Extract the (X, Y) coordinate from the center of the cell holding the provided text.  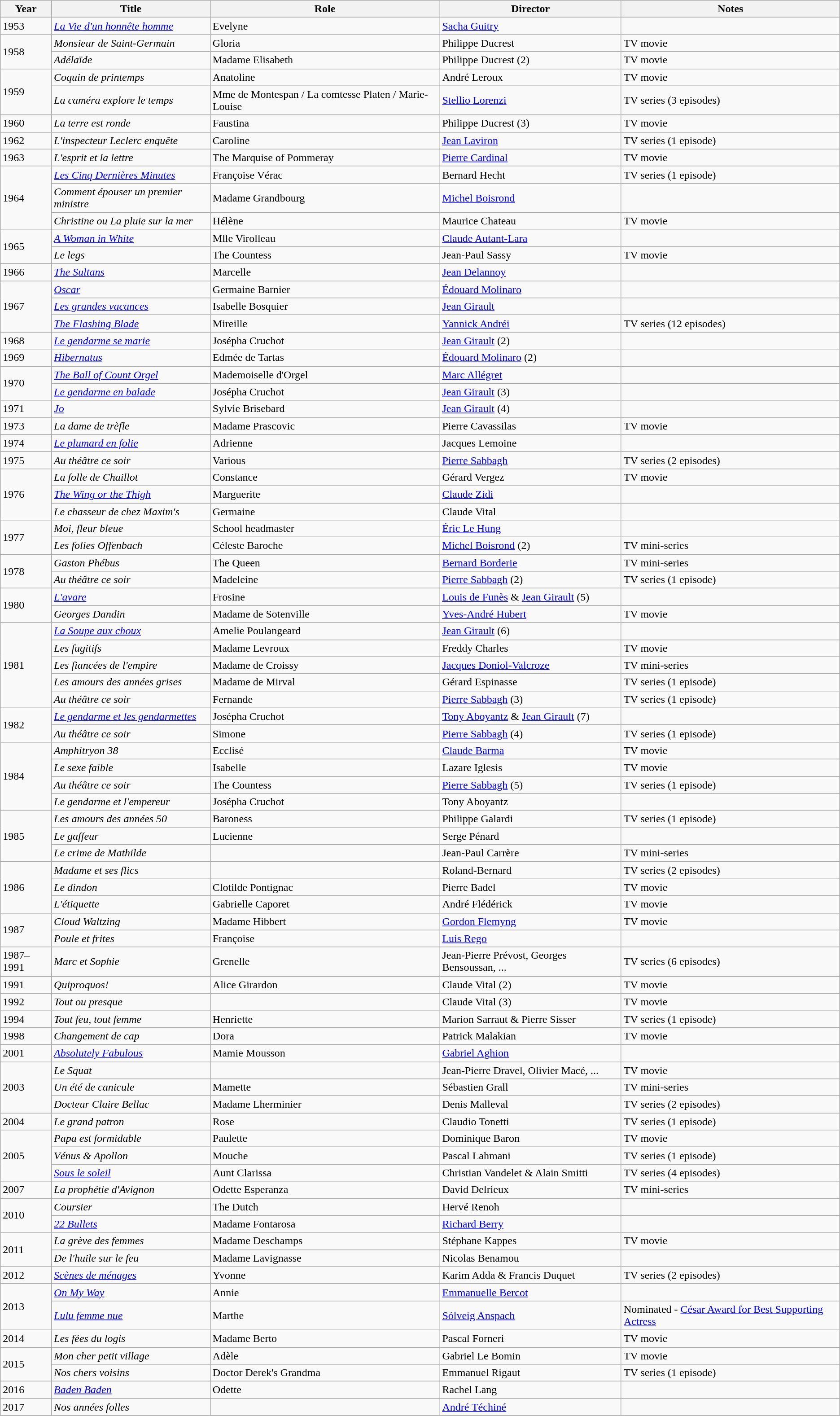
TV series (3 episodes) (731, 101)
L'esprit et la lettre (131, 158)
Sacha Guitry (530, 26)
Monsieur de Saint-Germain (131, 43)
Henriette (325, 1019)
Les folies Offenbach (131, 546)
Jean Delannoy (530, 272)
Jean-Pierre Dravel, Olivier Macé, ... (530, 1070)
Hélène (325, 221)
Nos chers voisins (131, 1373)
1974 (26, 443)
Faustina (325, 123)
Marcelle (325, 272)
Philippe Ducrest (2) (530, 60)
Changement de cap (131, 1036)
Le grand patron (131, 1122)
Madame Berto (325, 1338)
1977 (26, 537)
Le gendarme et les gendarmettes (131, 716)
Mademoiselle d'Orgel (325, 375)
Le plumard en folie (131, 443)
Patrick Malakian (530, 1036)
1960 (26, 123)
Year (26, 9)
1985 (26, 836)
Poule et frites (131, 938)
Absolutely Fabulous (131, 1053)
The Marquise of Pommeray (325, 158)
Yves-André Hubert (530, 614)
Caroline (325, 140)
2010 (26, 1215)
Papa est formidable (131, 1139)
Madeleine (325, 580)
1976 (26, 494)
Françoise Vérac (325, 175)
Rachel Lang (530, 1390)
Ecclisé (325, 750)
Marion Sarraut & Pierre Sisser (530, 1019)
Adélaïde (131, 60)
L'étiquette (131, 904)
2001 (26, 1053)
Cloud Waltzing (131, 921)
Madame Levroux (325, 648)
Karim Adda & Francis Duquet (530, 1275)
Role (325, 9)
Jean Girault (3) (530, 392)
David Delrieux (530, 1190)
Germaine Barnier (325, 289)
Pierre Sabbagh (2) (530, 580)
Stéphane Kappes (530, 1241)
Jean Girault (4) (530, 409)
Bernard Hecht (530, 175)
1959 (26, 92)
Hibernatus (131, 358)
Simone (325, 733)
Pierre Sabbagh (4) (530, 733)
The Sultans (131, 272)
1986 (26, 887)
1965 (26, 247)
Coursier (131, 1207)
Madame Prascovic (325, 426)
Dominique Baron (530, 1139)
Adrienne (325, 443)
Le chasseur de chez Maxim's (131, 511)
La Soupe aux choux (131, 631)
1966 (26, 272)
Amelie Poulangeard (325, 631)
Pierre Cavassilas (530, 426)
Rose (325, 1122)
Philippe Ducrest (3) (530, 123)
Le gendarme se marie (131, 341)
2011 (26, 1249)
The Queen (325, 563)
Le sexe faible (131, 767)
Mme de Montespan / La comtesse Platen / Marie-Louise (325, 101)
La terre est ronde (131, 123)
1964 (26, 197)
Le crime de Mathilde (131, 853)
Evelyne (325, 26)
Fernande (325, 699)
Baden Baden (131, 1390)
Gabrielle Caporet (325, 904)
Le gaffeur (131, 836)
Madame de Mirval (325, 682)
André Flédérick (530, 904)
Les amours des années 50 (131, 819)
Various (325, 460)
1982 (26, 725)
La folle de Chaillot (131, 477)
Christine ou La pluie sur la mer (131, 221)
Pierre Badel (530, 887)
Tout feu, tout femme (131, 1019)
Marguerite (325, 494)
Françoise (325, 938)
Maurice Chateau (530, 221)
Madame Fontarosa (325, 1224)
André Téchiné (530, 1407)
Pierre Sabbagh (5) (530, 785)
Oscar (131, 289)
Mamette (325, 1087)
1998 (26, 1036)
Scènes de ménages (131, 1275)
The Dutch (325, 1207)
Vénus & Apollon (131, 1156)
Isabelle Bosquier (325, 307)
Madame Lherminier (325, 1105)
TV series (6 episodes) (731, 961)
Le Squat (131, 1070)
Director (530, 9)
L'avare (131, 597)
Grenelle (325, 961)
Mamie Mousson (325, 1053)
1987 (26, 930)
Le gendarme et l'empereur (131, 802)
La caméra explore le temps (131, 101)
Jean Girault (2) (530, 341)
Gloria (325, 43)
Michel Boisrond (2) (530, 546)
2005 (26, 1156)
Jean Girault (530, 307)
Yvonne (325, 1275)
Annie (325, 1292)
2014 (26, 1338)
Sous le soleil (131, 1173)
Sylvie Brisebard (325, 409)
Claude Barma (530, 750)
Quiproquos! (131, 985)
Jo (131, 409)
Denis Malleval (530, 1105)
1980 (26, 605)
Philippe Ducrest (530, 43)
Le dindon (131, 887)
Édouard Molinaro (530, 289)
2013 (26, 1307)
1962 (26, 140)
1991 (26, 985)
Richard Berry (530, 1224)
Mlle Virolleau (325, 238)
A Woman in White (131, 238)
Docteur Claire Bellac (131, 1105)
Madame de Croissy (325, 665)
Claude Zidi (530, 494)
Sébastien Grall (530, 1087)
1975 (26, 460)
Aunt Clarissa (325, 1173)
Anatoline (325, 77)
Jean-Pierre Prévost, Georges Bensoussan, ... (530, 961)
School headmaster (325, 529)
Odette Esperanza (325, 1190)
Jean Girault (6) (530, 631)
Les grandes vacances (131, 307)
Title (131, 9)
TV series (12 episodes) (731, 324)
Madame et ses flics (131, 870)
Tony Aboyantz (530, 802)
1967 (26, 307)
Madame Elisabeth (325, 60)
Jean-Paul Carrère (530, 853)
Gérard Espinasse (530, 682)
Georges Dandin (131, 614)
Madame Grandbourg (325, 197)
Pascal Forneri (530, 1338)
Gabriel Le Bomin (530, 1356)
1968 (26, 341)
The Ball of Count Orgel (131, 375)
Marc et Sophie (131, 961)
Nicolas Benamou (530, 1258)
2012 (26, 1275)
Yannick Andréi (530, 324)
Un été de canicule (131, 1087)
Édouard Molinaro (2) (530, 358)
On My Way (131, 1292)
Constance (325, 477)
Lucienne (325, 836)
2004 (26, 1122)
La dame de trèfle (131, 426)
Le gendarme en balade (131, 392)
Edmée de Tartas (325, 358)
Emmanuelle Bercot (530, 1292)
Claude Vital (3) (530, 1002)
Les fiancées de l'empire (131, 665)
Les fugitifs (131, 648)
Serge Pénard (530, 836)
Frosine (325, 597)
Mouche (325, 1156)
Hervé Renoh (530, 1207)
Alice Girardon (325, 985)
Nos années folles (131, 1407)
Jean-Paul Sassy (530, 255)
Marthe (325, 1315)
La prophétie d'Avignon (131, 1190)
L'inspecteur Leclerc enquête (131, 140)
1987–1991 (26, 961)
2003 (26, 1087)
Bernard Borderie (530, 563)
Christian Vandelet & Alain Smitti (530, 1173)
1992 (26, 1002)
1984 (26, 776)
Madame Lavignasse (325, 1258)
Madame Hibbert (325, 921)
1970 (26, 383)
Mireille (325, 324)
Coquin de printemps (131, 77)
La grève des femmes (131, 1241)
Odette (325, 1390)
Gérard Vergez (530, 477)
André Leroux (530, 77)
Louis de Funès & Jean Girault (5) (530, 597)
1963 (26, 158)
1958 (26, 52)
1981 (26, 665)
Gabriel Aghion (530, 1053)
Doctor Derek's Grandma (325, 1373)
Tout ou presque (131, 1002)
Freddy Charles (530, 648)
Paulette (325, 1139)
The Flashing Blade (131, 324)
Baroness (325, 819)
Pascal Lahmani (530, 1156)
Claude Autant-Lara (530, 238)
Jacques Lemoine (530, 443)
Pierre Cardinal (530, 158)
2007 (26, 1190)
2017 (26, 1407)
Claude Vital (2) (530, 985)
Céleste Baroche (325, 546)
Nominated - César Award for Best Supporting Actress (731, 1315)
La Vie d'un honnête homme (131, 26)
1971 (26, 409)
The Wing or the Thigh (131, 494)
Lulu femme nue (131, 1315)
Germaine (325, 511)
Notes (731, 9)
Dora (325, 1036)
Mon cher petit village (131, 1356)
Clotilde Pontignac (325, 887)
Pierre Sabbagh (530, 460)
1994 (26, 1019)
Lazare Iglesis (530, 767)
Amphitryon 38 (131, 750)
Moi, fleur bleue (131, 529)
Luis Rego (530, 938)
1978 (26, 571)
Michel Boisrond (530, 197)
1969 (26, 358)
Philippe Galardi (530, 819)
Gaston Phébus (131, 563)
Sólveig Anspach (530, 1315)
TV series (4 episodes) (731, 1173)
Le legs (131, 255)
Roland-Bernard (530, 870)
2016 (26, 1390)
Tony Aboyantz & Jean Girault (7) (530, 716)
1953 (26, 26)
Les Cinq Dernières Minutes (131, 175)
Les fées du logis (131, 1338)
Éric Le Hung (530, 529)
Jean Laviron (530, 140)
Isabelle (325, 767)
Madame de Sotenville (325, 614)
Claudio Tonetti (530, 1122)
Emmanuel Rigaut (530, 1373)
Madame Deschamps (325, 1241)
Comment épouser un premier ministre (131, 197)
Jacques Doniol-Valcroze (530, 665)
Stellio Lorenzi (530, 101)
Gordon Flemyng (530, 921)
22 Bullets (131, 1224)
1973 (26, 426)
Pierre Sabbagh (3) (530, 699)
Adèle (325, 1356)
2015 (26, 1364)
Les amours des années grises (131, 682)
Marc Allégret (530, 375)
De l'huile sur le feu (131, 1258)
Claude Vital (530, 511)
